Return (X, Y) of the center of cell containing provided text 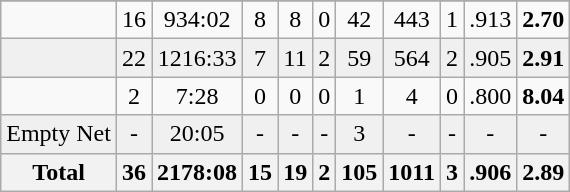
19 (296, 172)
8.04 (544, 96)
564 (412, 58)
105 (360, 172)
2178:08 (198, 172)
7:28 (198, 96)
2.89 (544, 172)
7 (260, 58)
4 (412, 96)
2.91 (544, 58)
22 (134, 58)
36 (134, 172)
59 (360, 58)
1216:33 (198, 58)
11 (296, 58)
.905 (490, 58)
934:02 (198, 20)
42 (360, 20)
.906 (490, 172)
15 (260, 172)
Total (59, 172)
.913 (490, 20)
16 (134, 20)
443 (412, 20)
.800 (490, 96)
20:05 (198, 134)
1011 (412, 172)
Empty Net (59, 134)
2.70 (544, 20)
